Extract the [x, y] coordinate from the center of the cell holding the provided text.  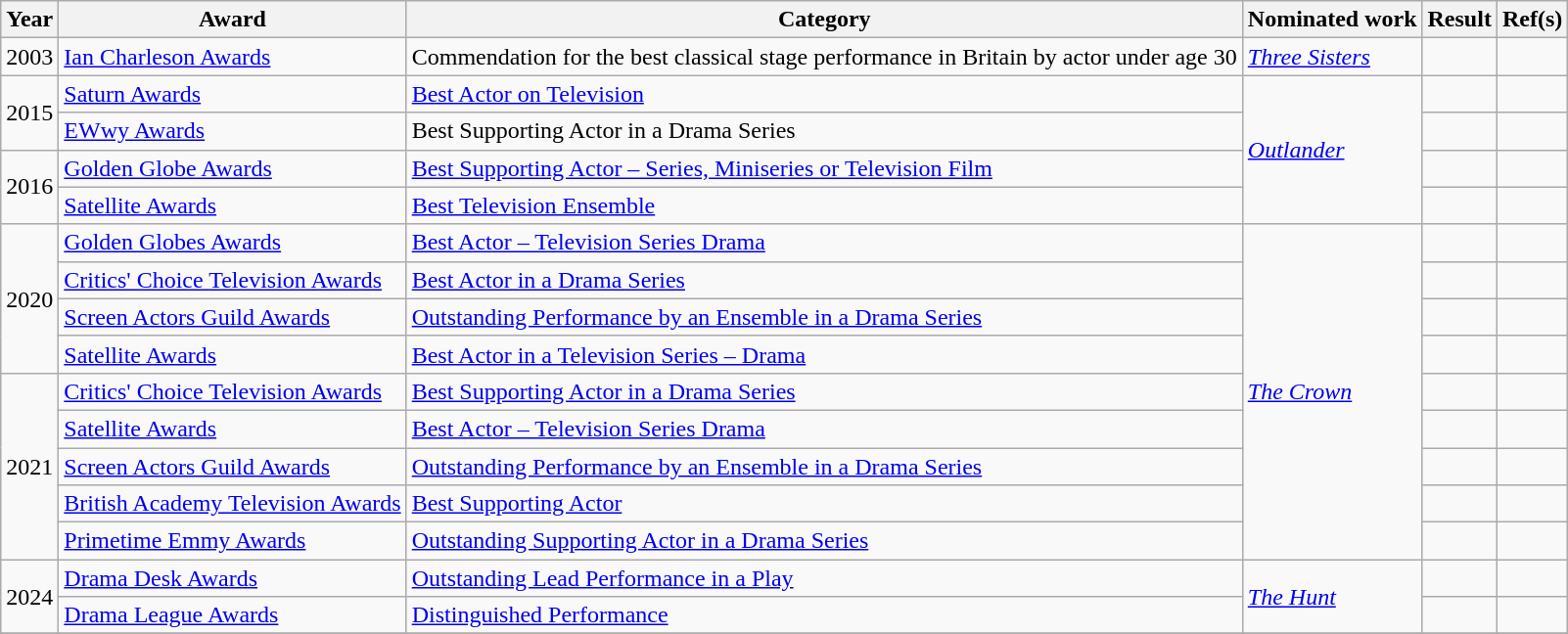
Golden Globe Awards [233, 168]
Best Actor in a Television Series – Drama [824, 354]
The Hunt [1332, 597]
Distinguished Performance [824, 615]
Nominated work [1332, 20]
Outlander [1332, 150]
Best Television Ensemble [824, 205]
Best Actor in a Drama Series [824, 280]
2016 [29, 187]
2021 [29, 466]
Outstanding Supporting Actor in a Drama Series [824, 541]
2024 [29, 597]
2003 [29, 57]
Result [1459, 20]
Drama Desk Awards [233, 578]
The Crown [1332, 391]
EWwy Awards [233, 131]
Best Actor on Television [824, 94]
Award [233, 20]
Year [29, 20]
British Academy Television Awards [233, 504]
Drama League Awards [233, 615]
Commendation for the best classical stage performance in Britain by actor under age 30 [824, 57]
2015 [29, 113]
Ian Charleson Awards [233, 57]
Ref(s) [1532, 20]
2020 [29, 298]
Primetime Emmy Awards [233, 541]
Golden Globes Awards [233, 243]
Best Supporting Actor [824, 504]
Saturn Awards [233, 94]
Category [824, 20]
Three Sisters [1332, 57]
Outstanding Lead Performance in a Play [824, 578]
Best Supporting Actor – Series, Miniseries or Television Film [824, 168]
